Provide the [X, Y] coordinate of the cell's center where the given text is located.  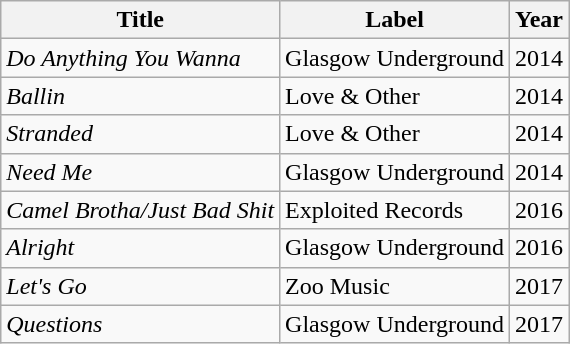
Exploited Records [395, 210]
Let's Go [140, 286]
Need Me [140, 172]
Title [140, 20]
Zoo Music [395, 286]
Camel Brotha/Just Bad Shit [140, 210]
Questions [140, 324]
Do Anything You Wanna [140, 58]
Year [540, 20]
Label [395, 20]
Ballin [140, 96]
Stranded [140, 134]
Alright [140, 248]
